Provide the (x, y) coordinate of the cell's center where the given text is located.  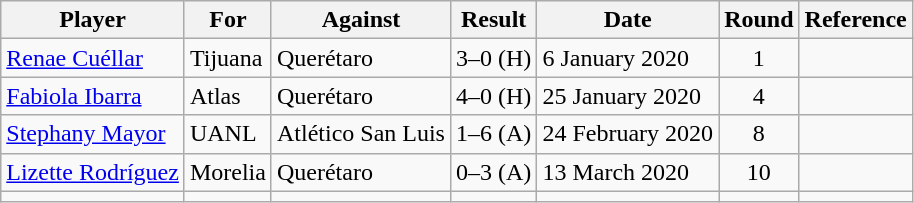
Renae Cuéllar (93, 58)
Morelia (228, 172)
1–6 (A) (493, 134)
Lizette Rodríguez (93, 172)
Tijuana (228, 58)
4–0 (H) (493, 96)
UANL (228, 134)
Stephany Mayor (93, 134)
For (228, 20)
24 February 2020 (628, 134)
Date (628, 20)
8 (759, 134)
Against (360, 20)
10 (759, 172)
Atlético San Luis (360, 134)
3–0 (H) (493, 58)
4 (759, 96)
Player (93, 20)
Atlas (228, 96)
25 January 2020 (628, 96)
1 (759, 58)
0–3 (A) (493, 172)
Reference (856, 20)
6 January 2020 (628, 58)
Round (759, 20)
Result (493, 20)
Fabiola Ibarra (93, 96)
13 March 2020 (628, 172)
